Extract the (X, Y) coordinate from the center of the cell holding the provided text.  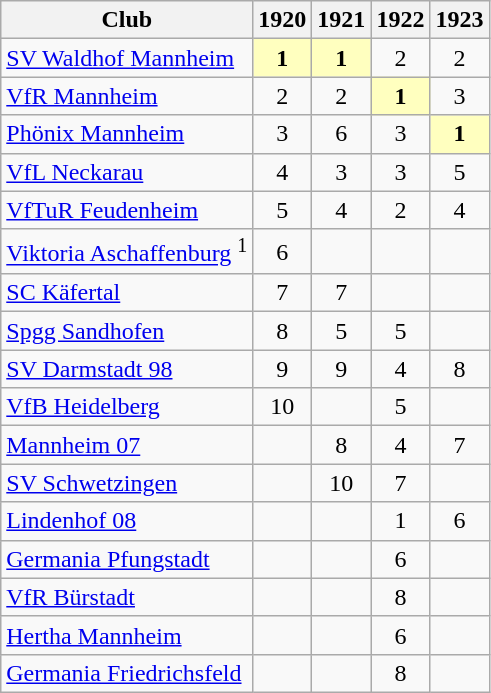
1922 (400, 20)
Germania Pfungstadt (127, 559)
VfR Bürstadt (127, 597)
Spgg Sandhofen (127, 331)
Germania Friedrichsfeld (127, 673)
Club (127, 20)
Phönix Mannheim (127, 134)
Hertha Mannheim (127, 635)
VfB Heidelberg (127, 407)
1920 (282, 20)
Viktoria Aschaffenburg 1 (127, 252)
VfTuR Feudenheim (127, 210)
Mannheim 07 (127, 445)
SV Schwetzingen (127, 483)
SV Darmstadt 98 (127, 369)
Lindenhof 08 (127, 521)
VfR Mannheim (127, 96)
VfL Neckarau (127, 172)
1921 (342, 20)
SV Waldhof Mannheim (127, 58)
SC Käfertal (127, 293)
1923 (460, 20)
